Search for the cell housing the specified text and yield its (x, y) center coordinate. 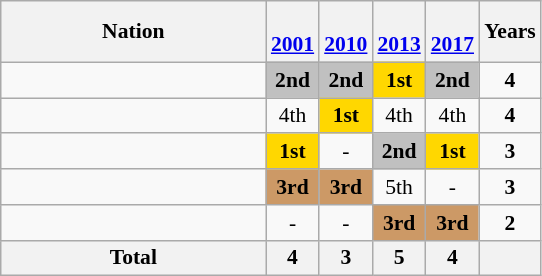
5th (398, 187)
2010 (346, 32)
2 (510, 223)
Years (510, 32)
2017 (452, 32)
2001 (292, 32)
Nation (134, 32)
5 (398, 258)
Total (134, 258)
2013 (398, 32)
